Return [X, Y] of the center of cell containing provided text 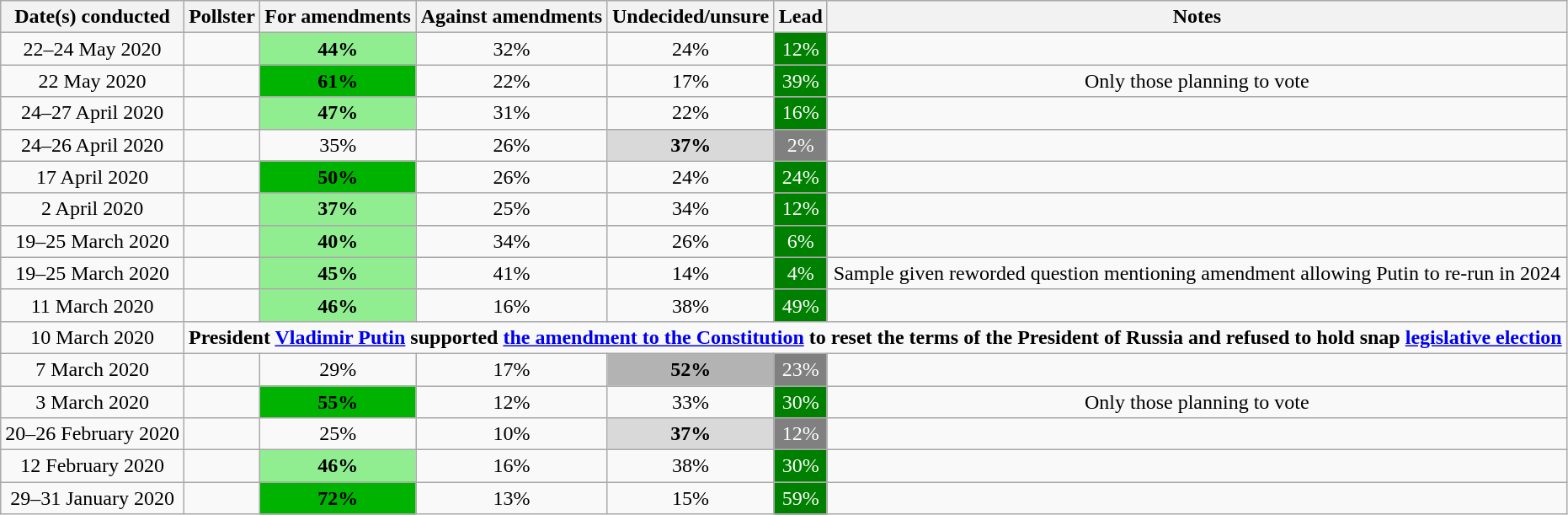
12 February 2020 [93, 466]
11 March 2020 [93, 305]
3 March 2020 [93, 402]
24–26 April 2020 [93, 145]
23% [800, 369]
14% [691, 273]
17 April 2020 [93, 177]
Undecided/unsure [691, 17]
50% [337, 177]
4% [800, 273]
61% [337, 81]
Lead [800, 17]
Date(s) conducted [93, 17]
Against amendments [512, 17]
24–27 April 2020 [93, 113]
39% [800, 81]
10 March 2020 [93, 337]
For amendments [337, 17]
7 March 2020 [93, 369]
52% [691, 369]
Pollster [221, 17]
Notes [1197, 17]
2% [800, 145]
22–24 May 2020 [93, 49]
Sample given reworded question mentioning amendment allowing Putin to re-run in 2024 [1197, 273]
47% [337, 113]
2 April 2020 [93, 209]
13% [512, 498]
45% [337, 273]
59% [800, 498]
72% [337, 498]
40% [337, 241]
15% [691, 498]
32% [512, 49]
22 May 2020 [93, 81]
33% [691, 402]
49% [800, 305]
20–26 February 2020 [93, 434]
6% [800, 241]
29% [337, 369]
55% [337, 402]
41% [512, 273]
31% [512, 113]
44% [337, 49]
10% [512, 434]
35% [337, 145]
29–31 January 2020 [93, 498]
